Identify which cell holds the provided text, then report its (X, Y) central coordinate. 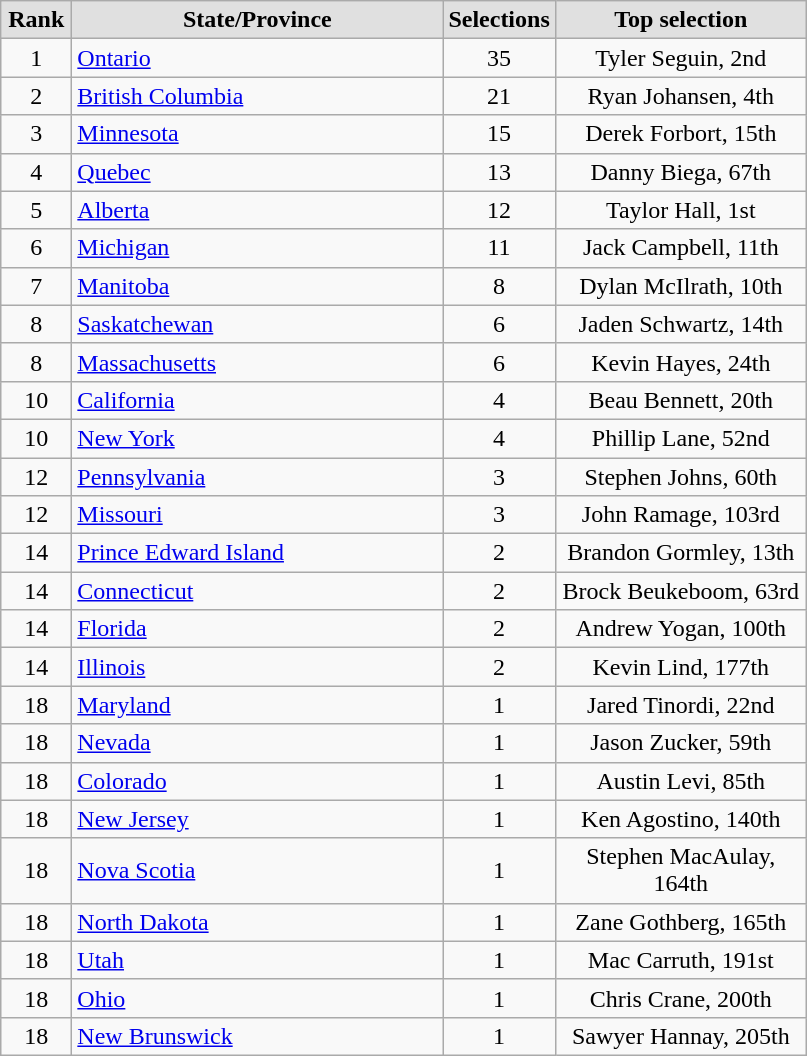
13 (499, 172)
Beau Bennett, 20th (680, 400)
Manitoba (258, 286)
California (258, 400)
Michigan (258, 248)
Maryland (258, 705)
Jaden Schwartz, 14th (680, 324)
15 (499, 134)
Tyler Seguin, 2nd (680, 58)
Colorado (258, 781)
Rank (36, 20)
State/Province (258, 20)
Prince Edward Island (258, 553)
Brock Beukeboom, 63rd (680, 591)
7 (36, 286)
Derek Forbort, 15th (680, 134)
North Dakota (258, 922)
Chris Crane, 200th (680, 998)
Kevin Hayes, 24th (680, 362)
Mac Carruth, 191st (680, 960)
Saskatchewan (258, 324)
Minnesota (258, 134)
Ken Agostino, 140th (680, 819)
Alberta (258, 210)
Taylor Hall, 1st (680, 210)
New Jersey (258, 819)
Danny Biega, 67th (680, 172)
Jared Tinordi, 22nd (680, 705)
Austin Levi, 85th (680, 781)
Massachusetts (258, 362)
Nova Scotia (258, 870)
Jack Campbell, 11th (680, 248)
Missouri (258, 515)
John Ramage, 103rd (680, 515)
Selections (499, 20)
Illinois (258, 667)
21 (499, 96)
Sawyer Hannay, 205th (680, 1036)
Stephen MacAulay, 164th (680, 870)
Ontario (258, 58)
Kevin Lind, 177th (680, 667)
New Brunswick (258, 1036)
Brandon Gormley, 13th (680, 553)
Stephen Johns, 60th (680, 477)
Ohio (258, 998)
Jason Zucker, 59th (680, 743)
Quebec (258, 172)
Pennsylvania (258, 477)
British Columbia (258, 96)
35 (499, 58)
Zane Gothberg, 165th (680, 922)
New York (258, 438)
Florida (258, 629)
11 (499, 248)
Dylan McIlrath, 10th (680, 286)
Connecticut (258, 591)
Andrew Yogan, 100th (680, 629)
5 (36, 210)
Utah (258, 960)
Top selection (680, 20)
Ryan Johansen, 4th (680, 96)
Nevada (258, 743)
Phillip Lane, 52nd (680, 438)
